Determine the (x, y) coordinate at the center of the cell enclosing the given text.  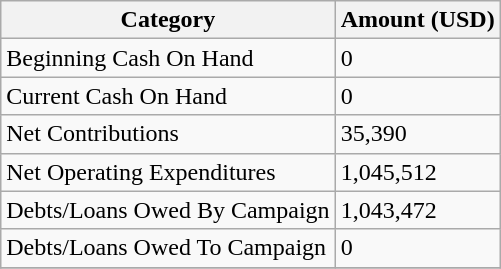
35,390 (418, 134)
1,043,472 (418, 210)
Net Operating Expenditures (168, 172)
Beginning Cash On Hand (168, 58)
Current Cash On Hand (168, 96)
1,045,512 (418, 172)
Amount (USD) (418, 20)
Debts/Loans Owed To Campaign (168, 248)
Net Contributions (168, 134)
Category (168, 20)
Debts/Loans Owed By Campaign (168, 210)
